Output the (x, y) coordinate of the center of the cell containing the given text.  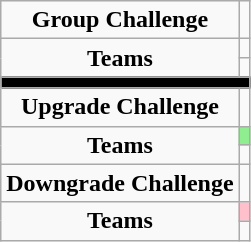
Downgrade Challenge (120, 183)
Upgrade Challenge (120, 107)
Group Challenge (120, 20)
